Locate the cell with the specified text and output its [X, Y] center coordinate. 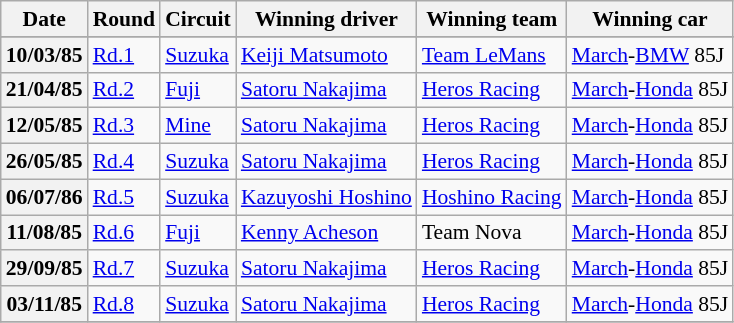
Date [44, 19]
03/11/85 [44, 304]
26/05/85 [44, 162]
Team Nova [492, 233]
29/09/85 [44, 269]
06/07/86 [44, 197]
Kazuyoshi Hoshino [326, 197]
Winning team [492, 19]
Winning driver [326, 19]
Circuit [198, 19]
Rd.4 [124, 162]
10/03/85 [44, 55]
Winning car [650, 19]
21/04/85 [44, 90]
Keiji Matsumoto [326, 55]
Rd.2 [124, 90]
Hoshino Racing [492, 197]
12/05/85 [44, 126]
Rd.1 [124, 55]
Rd.5 [124, 197]
Team LeMans [492, 55]
11/08/85 [44, 233]
Kenny Acheson [326, 233]
Rd.3 [124, 126]
Rd.8 [124, 304]
Rd.6 [124, 233]
Rd.7 [124, 269]
Mine [198, 126]
Round [124, 19]
March-BMW 85J [650, 55]
